Locate the cell with the specified text and output its [X, Y] center coordinate. 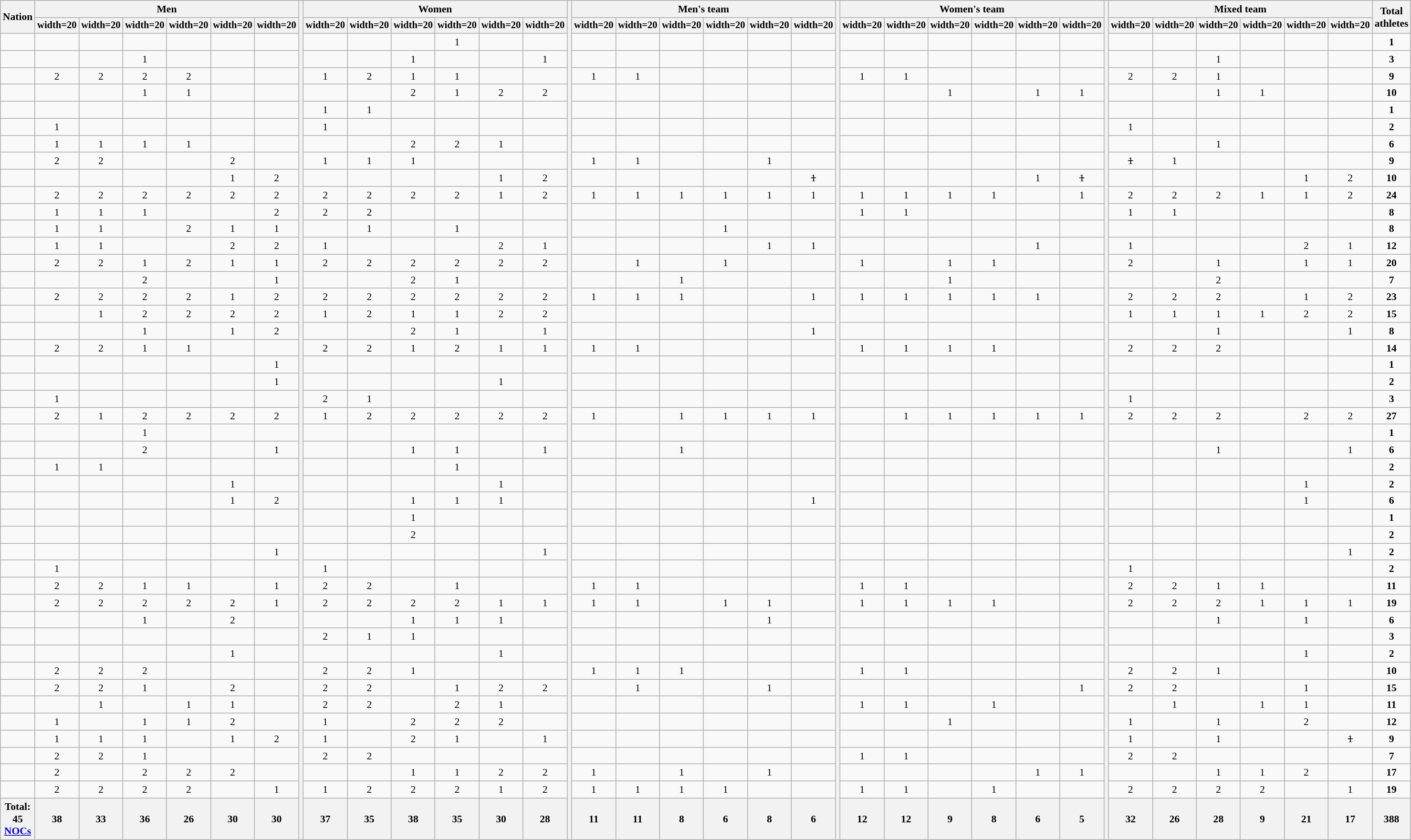
Nation [18, 17]
Totalathletes [1391, 17]
33 [101, 819]
14 [1391, 348]
Men [167, 9]
Women [435, 9]
24 [1391, 195]
20 [1391, 263]
23 [1391, 297]
5 [1082, 819]
Women's team [972, 9]
37 [325, 819]
Total: 45 NOCs [18, 819]
Mixed team [1240, 9]
388 [1391, 819]
21 [1306, 819]
27 [1391, 416]
32 [1130, 819]
36 [145, 819]
Men's team [703, 9]
